Capture the cell that displays the provided text and extract its (X, Y) central coordinate. 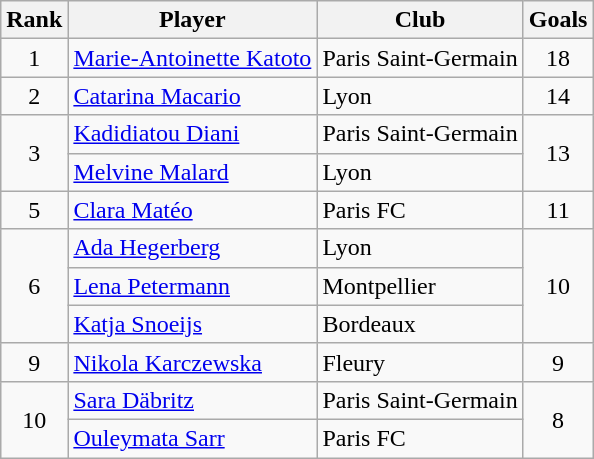
2 (34, 96)
Fleury (420, 362)
Player (192, 20)
3 (34, 153)
Montpellier (420, 286)
14 (558, 96)
Sara Däbritz (192, 400)
Bordeaux (420, 324)
8 (558, 419)
Lena Petermann (192, 286)
1 (34, 58)
5 (34, 210)
6 (34, 286)
Catarina Macario (192, 96)
Melvine Malard (192, 172)
Nikola Karczewska (192, 362)
Kadidiatou Diani (192, 134)
18 (558, 58)
Ada Hegerberg (192, 248)
Goals (558, 20)
Katja Snoeijs (192, 324)
Clara Matéo (192, 210)
11 (558, 210)
Ouleymata Sarr (192, 438)
Rank (34, 20)
Marie-Antoinette Katoto (192, 58)
Club (420, 20)
13 (558, 153)
